Scan for the cell matching the given text and deliver its [X, Y] coordinate at center. 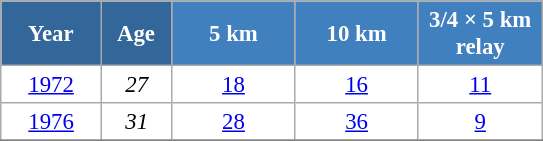
Age [136, 34]
36 [356, 122]
3/4 × 5 km relay [480, 34]
11 [480, 85]
18 [234, 85]
28 [234, 122]
1972 [52, 85]
31 [136, 122]
5 km [234, 34]
Year [52, 34]
27 [136, 85]
10 km [356, 34]
16 [356, 85]
9 [480, 122]
1976 [52, 122]
